Search for the cell housing the specified text and yield its (X, Y) center coordinate. 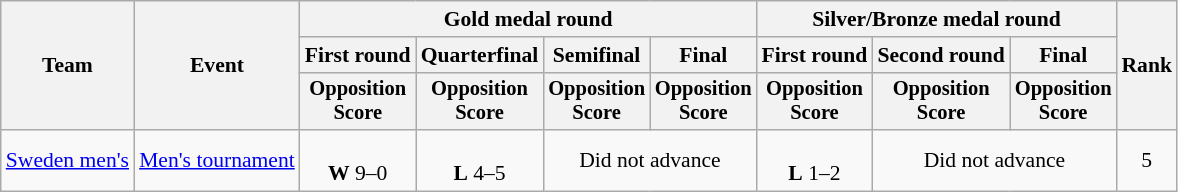
Silver/Bronze medal round (936, 19)
Semifinal (596, 55)
Gold medal round (528, 19)
Event (217, 66)
Quarterfinal (480, 55)
L 4–5 (480, 160)
Team (68, 66)
5 (1146, 160)
Rank (1146, 66)
W 9–0 (358, 160)
L 1–2 (814, 160)
Men's tournament (217, 160)
Sweden men's (68, 160)
Second round (941, 55)
